For the text-containing cell, return its midpoint in (X, Y) coordinate format. 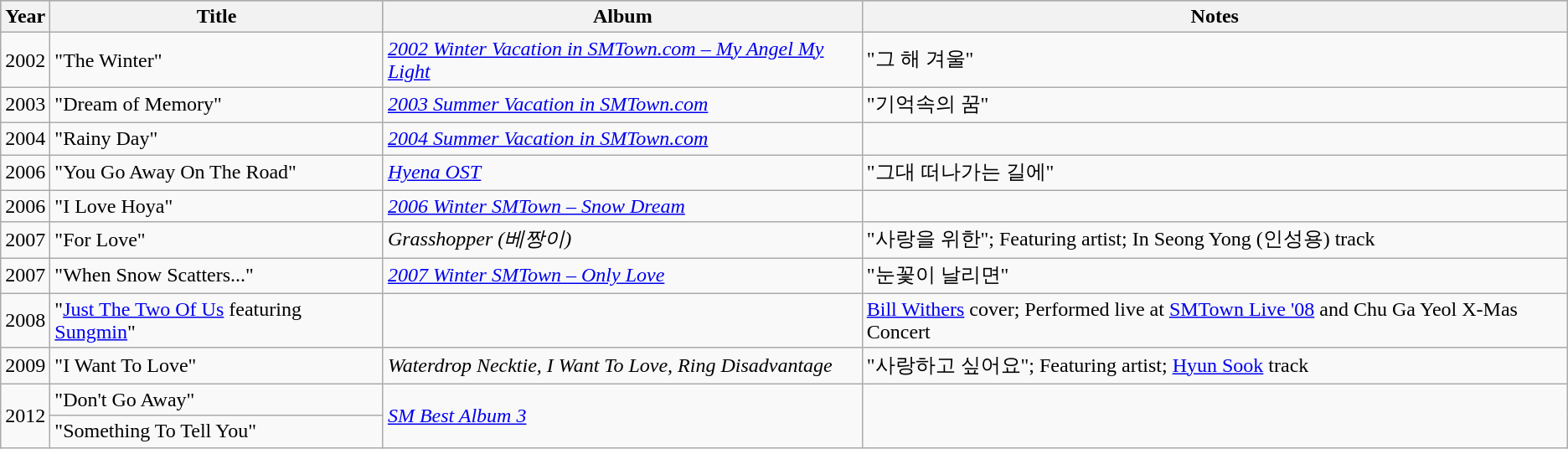
2004 (25, 138)
"사랑하고 싶어요"; Featuring artist; Hyun Sook track (1215, 365)
2004 Summer Vacation in SMTown.com (622, 138)
"Something To Tell You" (217, 431)
"그 해 겨울" (1215, 60)
Bill Withers cover; Performed live at SMTown Live '08 and Chu Ga Yeol X-Mas Concert (1215, 320)
Grasshopper (베짱이) (622, 240)
Waterdrop Necktie, I Want To Love, Ring Disadvantage (622, 365)
Year (25, 17)
"I Want To Love" (217, 365)
2002 (25, 60)
2003 Summer Vacation in SMTown.com (622, 106)
2002 Winter Vacation in SMTown.com – My Angel My Light (622, 60)
Title (217, 17)
"눈꽃이 날리면" (1215, 276)
Notes (1215, 17)
"You Go Away On The Road" (217, 173)
"Don't Go Away" (217, 400)
"When Snow Scatters..." (217, 276)
Album (622, 17)
SM Best Album 3 (622, 415)
2008 (25, 320)
"Rainy Day" (217, 138)
2003 (25, 106)
Hyena OST (622, 173)
"기억속의 꿈" (1215, 106)
"그대 떠나가는 길에" (1215, 173)
"For Love" (217, 240)
2007 Winter SMTown – Only Love (622, 276)
"Just The Two Of Us featuring Sungmin" (217, 320)
"I Love Hoya" (217, 206)
"사랑을 위한"; Featuring artist; In Seong Yong (인성용) track (1215, 240)
2006 Winter SMTown – Snow Dream (622, 206)
"The Winter" (217, 60)
2012 (25, 415)
"Dream of Memory" (217, 106)
2009 (25, 365)
